Capture the cell that displays the provided text and extract its (x, y) central coordinate. 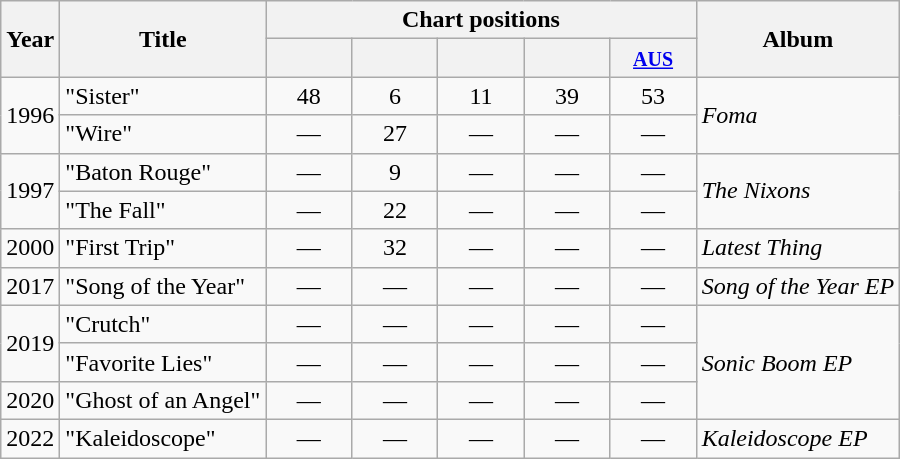
Year (30, 39)
"Ghost of an Angel" (163, 400)
Latest Thing (798, 248)
"The Fall" (163, 210)
27 (395, 134)
"Baton Rouge" (163, 172)
AUS (653, 58)
32 (395, 248)
39 (567, 96)
22 (395, 210)
2020 (30, 400)
"Sister" (163, 96)
Chart positions (481, 20)
Album (798, 39)
The Nixons (798, 191)
48 (309, 96)
Foma (798, 115)
"Favorite Lies" (163, 362)
Song of the Year EP (798, 286)
11 (481, 96)
Kaleidoscope EP (798, 438)
2019 (30, 343)
2000 (30, 248)
Title (163, 39)
"First Trip" (163, 248)
Sonic Boom EP (798, 362)
"Crutch" (163, 324)
53 (653, 96)
6 (395, 96)
9 (395, 172)
2017 (30, 286)
2022 (30, 438)
"Wire" (163, 134)
"Kaleidoscope" (163, 438)
"Song of the Year" (163, 286)
1996 (30, 115)
1997 (30, 191)
